Extract the (x, y) coordinate from the center of the cell holding the provided text.  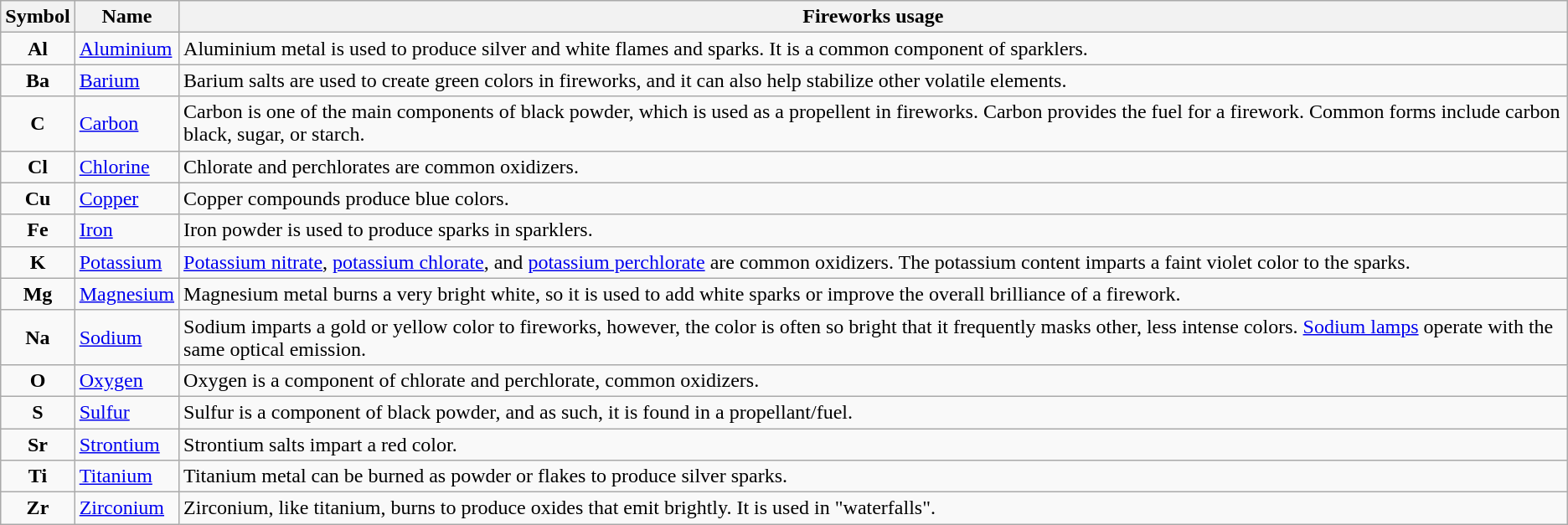
Carbon (126, 124)
Oxygen (126, 380)
Magnesium metal burns a very bright white, so it is used to add white sparks or improve the overall brilliance of a firework. (874, 294)
Zr (38, 508)
Fe (38, 230)
Zirconium (126, 508)
Chlorate and perchlorates are common oxidizers. (874, 167)
Mg (38, 294)
Na (38, 337)
O (38, 380)
Zirconium, like titanium, burns to produce oxides that emit brightly. It is used in "waterfalls". (874, 508)
Potassium (126, 262)
Titanium metal can be burned as powder or flakes to produce silver sparks. (874, 476)
Cl (38, 167)
Barium (126, 80)
Copper compounds produce blue colors. (874, 198)
Aluminium metal is used to produce silver and white flames and sparks. It is a common component of sparklers. (874, 49)
Sulfur is a component of black powder, and as such, it is found in a propellant/fuel. (874, 412)
Strontium salts impart a red color. (874, 445)
Name (126, 17)
Fireworks usage (874, 17)
Strontium (126, 445)
Magnesium (126, 294)
Titanium (126, 476)
K (38, 262)
Symbol (38, 17)
S (38, 412)
C (38, 124)
Ti (38, 476)
Cu (38, 198)
Iron powder is used to produce sparks in sparklers. (874, 230)
Iron (126, 230)
Barium salts are used to create green colors in fireworks, and it can also help stabilize other volatile elements. (874, 80)
Oxygen is a component of chlorate and perchlorate, common oxidizers. (874, 380)
Aluminium (126, 49)
Copper (126, 198)
Sr (38, 445)
Sulfur (126, 412)
Ba (38, 80)
Al (38, 49)
Chlorine (126, 167)
Sodium (126, 337)
